Search for the cell housing the specified text and yield its (x, y) center coordinate. 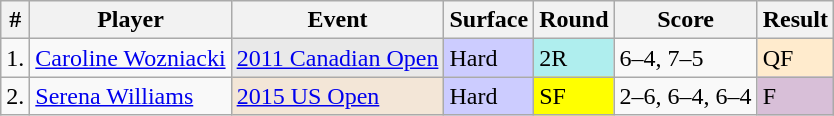
Caroline Wozniacki (130, 58)
Surface (489, 20)
2R (574, 58)
2–6, 6–4, 6–4 (686, 96)
6–4, 7–5 (686, 58)
Result (795, 20)
Score (686, 20)
F (795, 96)
Event (338, 20)
# (16, 20)
SF (574, 96)
1. (16, 58)
Round (574, 20)
2. (16, 96)
QF (795, 58)
Serena Williams (130, 96)
2011 Canadian Open (338, 58)
2015 US Open (338, 96)
Player (130, 20)
